Scan for the cell matching the given text and deliver its [x, y] coordinate at center. 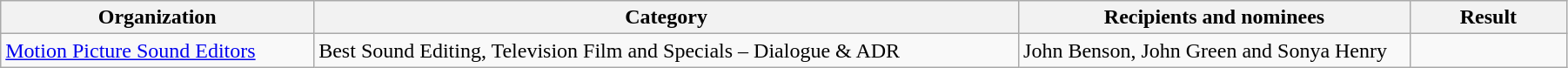
Result [1488, 17]
Organization [157, 17]
Best Sound Editing, Television Film and Specials – Dialogue & ADR [667, 51]
Recipients and nominees [1215, 17]
Category [667, 17]
Motion Picture Sound Editors [157, 51]
John Benson, John Green and Sonya Henry [1215, 51]
